Scan for the cell matching the given text and deliver its [X, Y] coordinate at center. 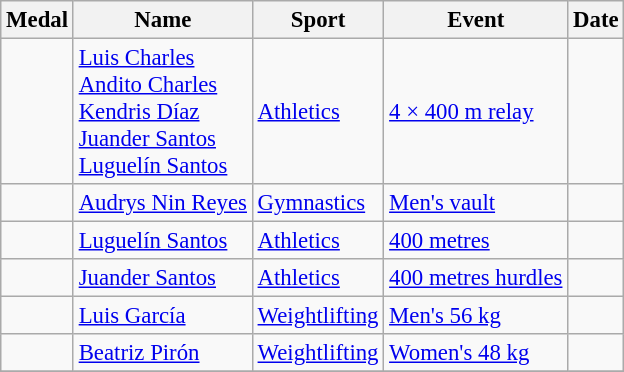
400 metres hurdles [476, 278]
Event [476, 20]
Beatriz Pirón [162, 353]
4 × 400 m relay [476, 112]
Medal [38, 20]
Luis CharlesAndito CharlesKendris DíazJuander SantosLuguelín Santos [162, 112]
Men's 56 kg [476, 316]
Women's 48 kg [476, 353]
Date [596, 20]
Men's vault [476, 203]
Audrys Nin Reyes [162, 203]
Name [162, 20]
400 metres [476, 241]
Gymnastics [318, 203]
Sport [318, 20]
Luguelín Santos [162, 241]
Juander Santos [162, 278]
Luis García [162, 316]
